Find where the given text appears and provide that cell's center as (x, y) coordinate. 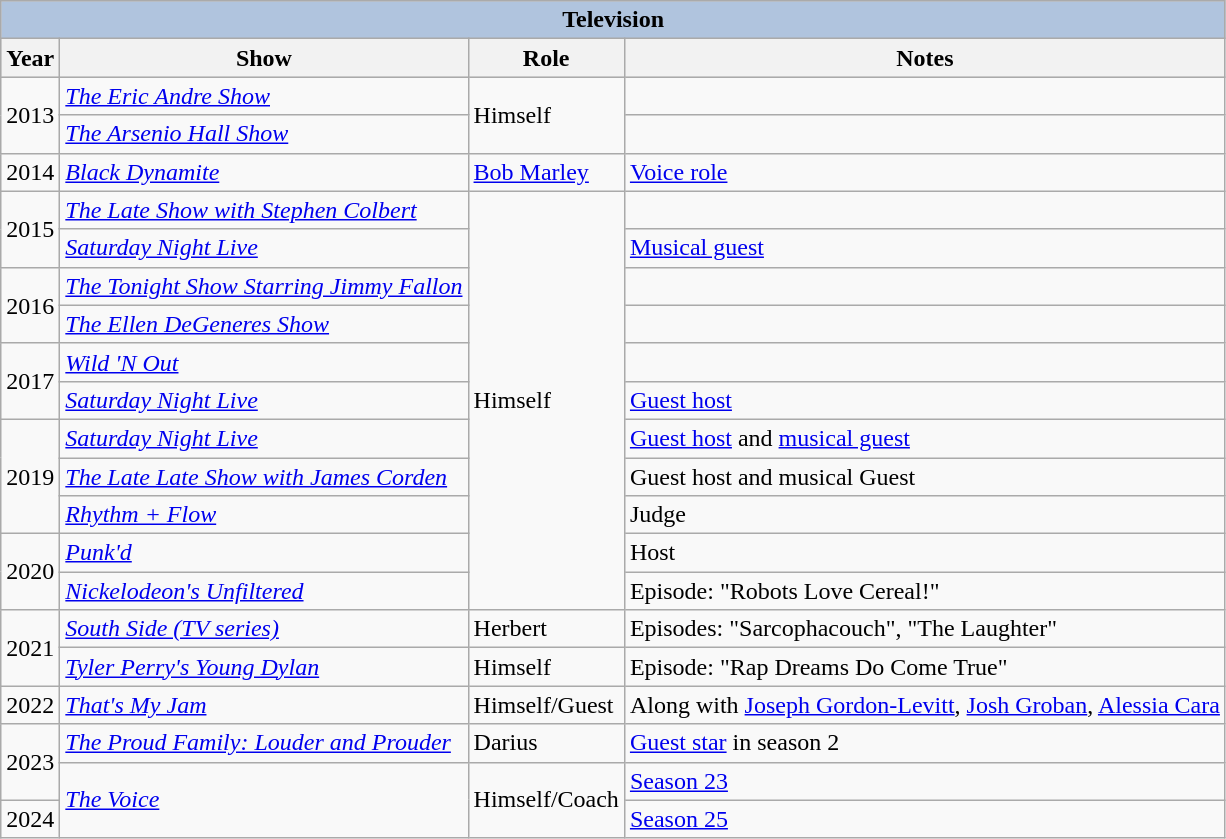
Wild 'N Out (264, 362)
Herbert (546, 629)
Guest star in season 2 (924, 743)
Tyler Perry's Young Dylan (264, 667)
Episode: "Robots Love Cereal!" (924, 591)
Guest host and musical guest (924, 438)
Notes (924, 58)
Bob Marley (546, 172)
Episodes: "Sarcophacouch", "The Laughter" (924, 629)
Guest host and musical Guest (924, 477)
Guest host (924, 400)
Musical guest (924, 248)
2022 (30, 705)
The Late Show with Stephen Colbert (264, 210)
The Late Late Show with James Corden (264, 477)
Himself/Coach (546, 800)
Judge (924, 515)
Show (264, 58)
Role (546, 58)
Voice role (924, 172)
Along with Joseph Gordon-Levitt, Josh Groban, Alessia Cara (924, 705)
Season 25 (924, 819)
Television (614, 20)
The Voice (264, 800)
Darius (546, 743)
Punk'd (264, 553)
2016 (30, 305)
2015 (30, 229)
2020 (30, 572)
Host (924, 553)
Season 23 (924, 781)
Episode: "Rap Dreams Do Come True" (924, 667)
The Tonight Show Starring Jimmy Fallon (264, 286)
The Eric Andre Show (264, 96)
The Ellen DeGeneres Show (264, 324)
2023 (30, 762)
2014 (30, 172)
The Proud Family: Louder and Prouder (264, 743)
The Arsenio Hall Show (264, 134)
Year (30, 58)
2019 (30, 476)
2013 (30, 115)
2017 (30, 381)
Himself/Guest (546, 705)
South Side (TV series) (264, 629)
Rhythm + Flow (264, 515)
2021 (30, 648)
2024 (30, 819)
That's My Jam (264, 705)
Nickelodeon's Unfiltered (264, 591)
Black Dynamite (264, 172)
